Extract the (X, Y) coordinate from the center of the cell holding the provided text.  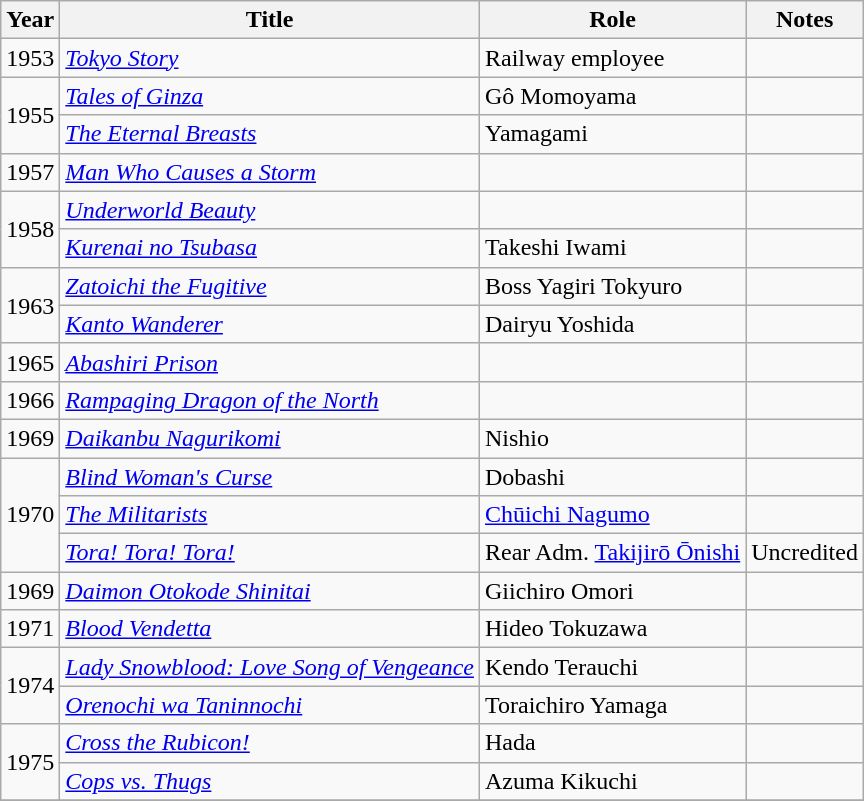
Toraichiro Yamaga (612, 705)
Takeshi Iwami (612, 248)
The Militarists (270, 515)
Zatoichi the Fugitive (270, 286)
1953 (30, 58)
Role (612, 20)
Hada (612, 743)
Blind Woman's Curse (270, 477)
Yamagami (612, 134)
Orenochi wa Taninnochi (270, 705)
Notes (805, 20)
1958 (30, 229)
Railway employee (612, 58)
1957 (30, 172)
Dobashi (612, 477)
Gô Momoyama (612, 96)
Rampaging Dragon of the North (270, 400)
Tokyo Story (270, 58)
1974 (30, 686)
Uncredited (805, 553)
Hideo Tokuzawa (612, 629)
Azuma Kikuchi (612, 781)
Cross the Rubicon! (270, 743)
Man Who Causes a Storm (270, 172)
Lady Snowblood: Love Song of Vengeance (270, 667)
Chūichi Nagumo (612, 515)
1955 (30, 115)
1966 (30, 400)
Cops vs. Thugs (270, 781)
1975 (30, 762)
Rear Adm. Takijirō Ōnishi (612, 553)
Tales of Ginza (270, 96)
Dairyu Yoshida (612, 324)
Underworld Beauty (270, 210)
Title (270, 20)
Daimon Otokode Shinitai (270, 591)
1970 (30, 515)
Blood Vendetta (270, 629)
Kanto Wanderer (270, 324)
Giichiro Omori (612, 591)
Boss Yagiri Tokyuro (612, 286)
1971 (30, 629)
Abashiri Prison (270, 362)
Kurenai no Tsubasa (270, 248)
Year (30, 20)
Nishio (612, 438)
Tora! Tora! Tora! (270, 553)
The Eternal Breasts (270, 134)
Daikanbu Nagurikomi (270, 438)
1965 (30, 362)
1963 (30, 305)
Kendo Terauchi (612, 667)
